Identify which cell holds the provided text, then report its [X, Y] central coordinate. 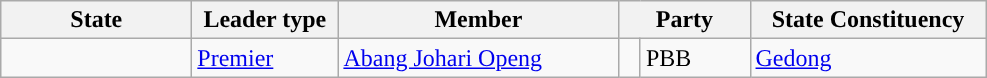
State Constituency [868, 20]
State [96, 20]
Member [478, 20]
Party [684, 20]
Premier [265, 58]
Abang Johari Openg [478, 58]
Gedong [868, 58]
Leader type [265, 20]
PBB [695, 58]
